Capture the cell that displays the provided text and extract its [X, Y] central coordinate. 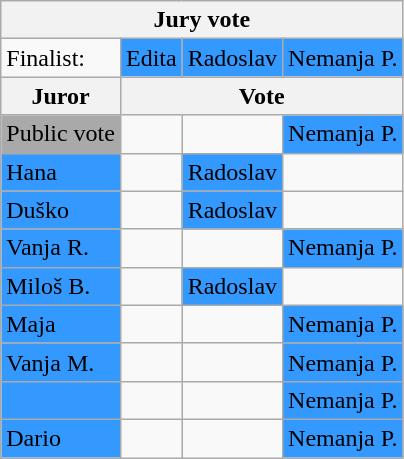
Jury vote [202, 20]
Vanja M. [61, 362]
Vanja R. [61, 248]
Vote [261, 96]
Finalist: [61, 58]
Dario [61, 438]
Duško [61, 210]
Maja [61, 324]
Edita [151, 58]
Miloš B. [61, 286]
Public vote [61, 134]
Juror [61, 96]
Hana [61, 172]
